Determine the (X, Y) coordinate at the center of the cell enclosing the given text.  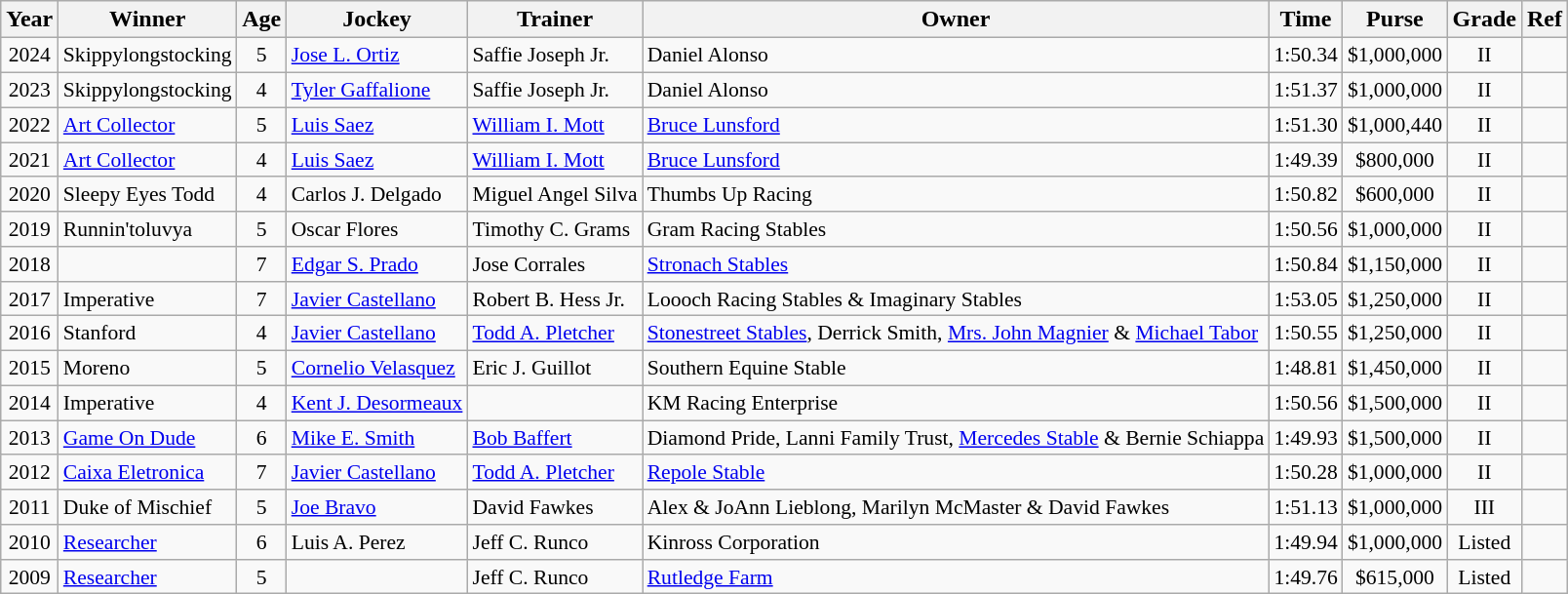
Owner (956, 20)
$800,000 (1394, 160)
Sleepy Eyes Todd (148, 194)
Stronach Stables (956, 264)
Year (29, 20)
2022 (29, 125)
$1,150,000 (1394, 264)
Winner (148, 20)
1:53.05 (1305, 298)
$1,000,440 (1394, 125)
2013 (29, 438)
Kinross Corporation (956, 542)
Stanford (148, 334)
Alex & JoAnn Lieblong, Marilyn McMaster & David Fawkes (956, 507)
Carlos J. Delgado (377, 194)
III (1484, 507)
1:49.93 (1305, 438)
Edgar S. Prado (377, 264)
1:50.55 (1305, 334)
2011 (29, 507)
2016 (29, 334)
2015 (29, 368)
Oscar Flores (377, 229)
1:50.34 (1305, 56)
Mike E. Smith (377, 438)
2021 (29, 160)
$1,450,000 (1394, 368)
1:48.81 (1305, 368)
Eric J. Guillot (554, 368)
2020 (29, 194)
Trainer (554, 20)
Repole Stable (956, 472)
Game On Dude (148, 438)
Loooch Racing Stables & Imaginary Stables (956, 298)
1:51.13 (1305, 507)
2019 (29, 229)
2024 (29, 56)
Southern Equine Stable (956, 368)
1:50.82 (1305, 194)
Kent J. Desormeaux (377, 403)
1:49.76 (1305, 576)
1:50.28 (1305, 472)
2023 (29, 90)
David Fawkes (554, 507)
Stonestreet Stables, Derrick Smith, Mrs. John Magnier & Michael Tabor (956, 334)
1:49.94 (1305, 542)
1:50.84 (1305, 264)
Cornelio Velasquez (377, 368)
2018 (29, 264)
2017 (29, 298)
Rutledge Farm (956, 576)
Miguel Angel Silva (554, 194)
Grade (1484, 20)
2010 (29, 542)
1:51.37 (1305, 90)
Luis A. Perez (377, 542)
Moreno (148, 368)
$615,000 (1394, 576)
Bob Baffert (554, 438)
2009 (29, 576)
Purse (1394, 20)
Duke of Mischief (148, 507)
Ref (1545, 20)
$600,000 (1394, 194)
Tyler Gaffalione (377, 90)
Robert B. Hess Jr. (554, 298)
Timothy C. Grams (554, 229)
Runnin'toluvya (148, 229)
Caixa Eletronica (148, 472)
1:49.39 (1305, 160)
2012 (29, 472)
Thumbs Up Racing (956, 194)
Time (1305, 20)
Joe Bravo (377, 507)
Diamond Pride, Lanni Family Trust, Mercedes Stable & Bernie Schiappa (956, 438)
1:51.30 (1305, 125)
Gram Racing Stables (956, 229)
KM Racing Enterprise (956, 403)
2014 (29, 403)
Jose L. Ortiz (377, 56)
Jockey (377, 20)
Age (261, 20)
Jose Corrales (554, 264)
